Capture the cell that displays the provided text and extract its (X, Y) central coordinate. 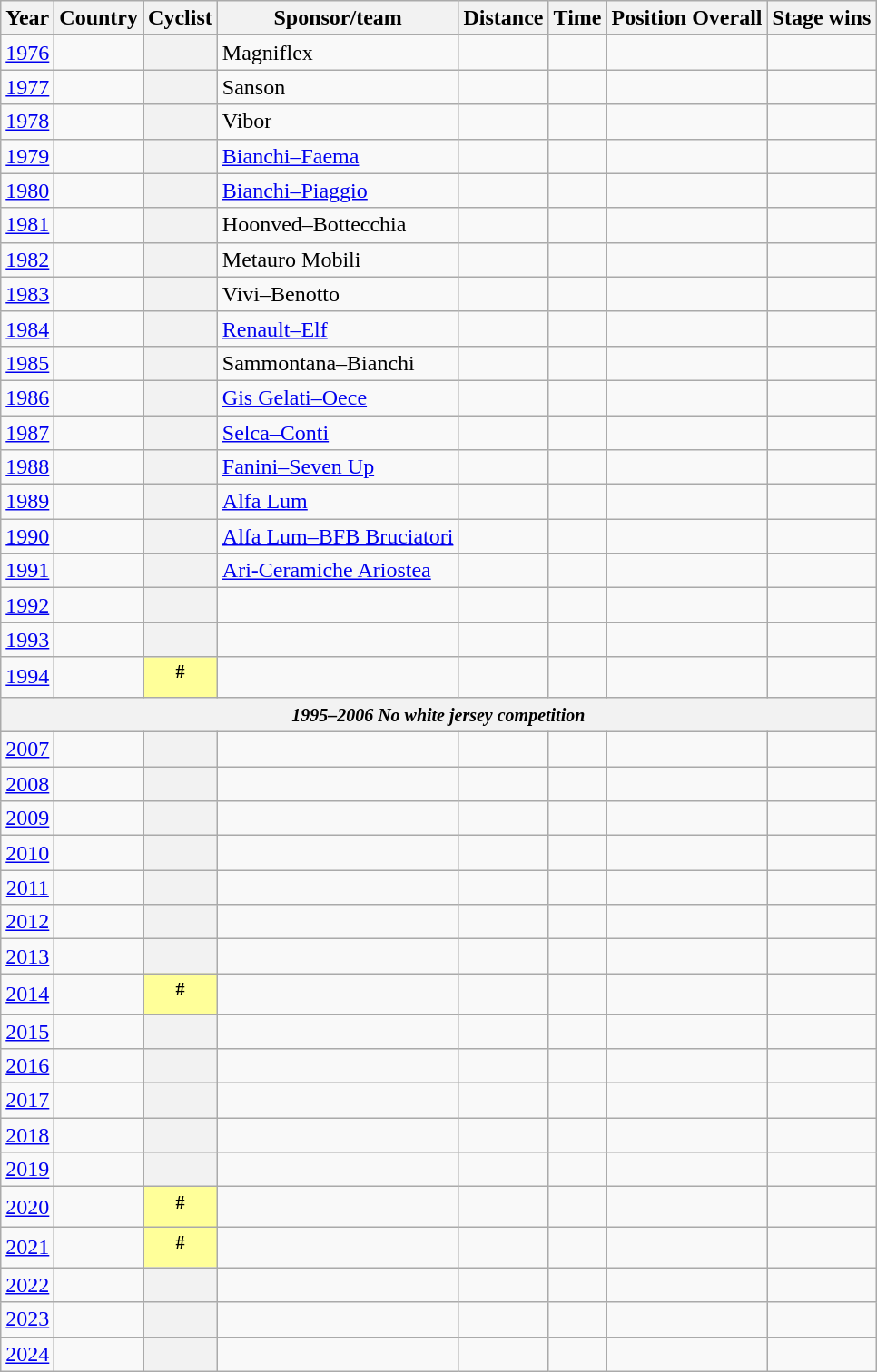
1983 (27, 294)
1992 (27, 605)
2010 (27, 853)
Bianchi–Piaggio (338, 191)
1986 (27, 397)
1991 (27, 571)
1995–2006 No white jersey competition (438, 714)
1978 (27, 122)
1982 (27, 260)
Stage wins (822, 18)
Vibor (338, 122)
1976 (27, 53)
Hoonved–Bottecchia (338, 225)
Gis Gelati–Oece (338, 397)
2017 (27, 1101)
2020 (27, 1207)
2018 (27, 1135)
Renault–Elf (338, 328)
Time (577, 18)
Ari-Ceramiche Ariostea (338, 571)
2021 (27, 1247)
Position Overall (686, 18)
Sanson (338, 87)
2012 (27, 922)
1987 (27, 433)
1985 (27, 363)
2023 (27, 1319)
Alfa Lum (338, 502)
Vivi–Benotto (338, 294)
2009 (27, 818)
Sammontana–Bianchi (338, 363)
1981 (27, 225)
1994 (27, 677)
1989 (27, 502)
Selca–Conti (338, 433)
Sponsor/team (338, 18)
2016 (27, 1066)
2019 (27, 1170)
1984 (27, 328)
1990 (27, 536)
Fanini–Seven Up (338, 467)
2011 (27, 887)
Year (27, 18)
2013 (27, 956)
2015 (27, 1032)
2022 (27, 1285)
2007 (27, 750)
Magniflex (338, 53)
2014 (27, 995)
1993 (27, 640)
Country (99, 18)
Alfa Lum–BFB Bruciatori (338, 536)
2008 (27, 784)
1979 (27, 156)
Metauro Mobili (338, 260)
Cyclist (181, 18)
Bianchi–Faema (338, 156)
2024 (27, 1354)
1980 (27, 191)
Distance (503, 18)
1988 (27, 467)
1977 (27, 87)
